Detect which cell encompasses the target text, then output its [x, y] center coordinate. 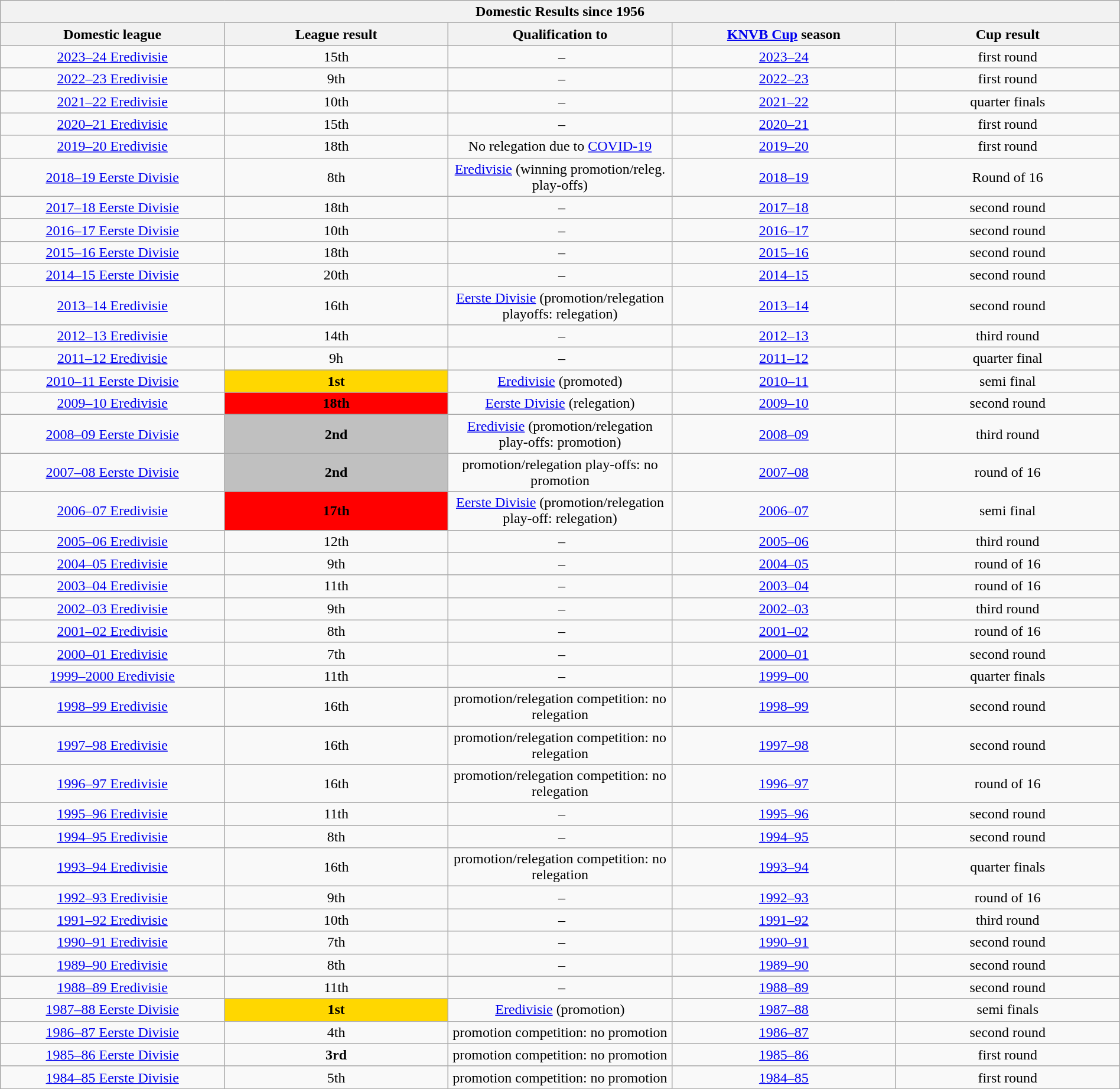
1986–87 [783, 1032]
2016–17 [783, 230]
2005–06 [783, 541]
promotion/relegation play-offs: no promotion [560, 473]
2001–02 Eredivisie [112, 631]
semi finals [1008, 1010]
2023–24 [783, 57]
Domestic league [112, 34]
1992–93 Eredivisie [112, 898]
3rd [337, 1055]
2017–18 [783, 207]
2023–24 Eredivisie [112, 57]
1989–90 Eredivisie [112, 965]
2014–15 [783, 275]
1988–89 [783, 987]
Qualification to [560, 34]
Eredivisie (promotion) [560, 1010]
1988–89 Eredivisie [112, 987]
2015–16 Eerste Divisie [112, 252]
1995–96 [783, 814]
2007–08 [783, 473]
1992–93 [783, 898]
2000–01 Eredivisie [112, 654]
1999–2000 Eredivisie [112, 676]
12th [337, 541]
1993–94 [783, 867]
1987–88 [783, 1010]
2002–03 [783, 609]
Eredivisie (promotion/relegation play-offs: promotion) [560, 434]
1997–98 [783, 745]
League result [337, 34]
1987–88 Eerste Divisie [112, 1010]
2020–21 Eredivisie [112, 124]
1995–96 Eredivisie [112, 814]
2019–20 Eredivisie [112, 147]
2022–23 [783, 79]
17th [337, 511]
2003–04 Eredivisie [112, 586]
quarter final [1008, 359]
2001–02 [783, 631]
2004–05 [783, 564]
2018–19 [783, 177]
2011–12 Eredivisie [112, 359]
5th [337, 1077]
1990–91 [783, 942]
1990–91 Eredivisie [112, 942]
2015–16 [783, 252]
2007–08 Eerste Divisie [112, 473]
2013–14 [783, 305]
1989–90 [783, 965]
14th [337, 336]
1994–95 Eredivisie [112, 837]
2010–11 Eerste Divisie [112, 381]
2003–04 [783, 586]
2005–06 Eredivisie [112, 541]
2009–10 [783, 404]
Eerste Divisie (relegation) [560, 404]
1996–97 [783, 784]
2006–07 [783, 511]
1985–86 [783, 1055]
2012–13 [783, 336]
2021–22 Eredivisie [112, 102]
2004–05 Eredivisie [112, 564]
Cup result [1008, 34]
2019–20 [783, 147]
1984–85 [783, 1077]
1985–86 Eerste Divisie [112, 1055]
Round of 16 [1008, 177]
2014–15 Eerste Divisie [112, 275]
1993–94 Eredivisie [112, 867]
Eredivisie (promoted) [560, 381]
2016–17 Eerste Divisie [112, 230]
Eredivisie (winning promotion/releg. play-offs) [560, 177]
No relegation due to COVID-19 [560, 147]
Domestic Results since 1956 [560, 12]
2020–21 [783, 124]
Eerste Divisie (promotion/relegation play-off: relegation) [560, 511]
1991–92 Eredivisie [112, 920]
1998–99 [783, 707]
1986–87 Eerste Divisie [112, 1032]
4th [337, 1032]
2011–12 [783, 359]
2012–13 Eredivisie [112, 336]
2018–19 Eerste Divisie [112, 177]
2022–23 Eredivisie [112, 79]
2017–18 Eerste Divisie [112, 207]
2013–14 Eredivisie [112, 305]
2008–09 Eerste Divisie [112, 434]
KNVB Cup season [783, 34]
2010–11 [783, 381]
20th [337, 275]
1997–98 Eredivisie [112, 745]
1999–00 [783, 676]
2021–22 [783, 102]
1984–85 Eerste Divisie [112, 1077]
2008–09 [783, 434]
1994–95 [783, 837]
2006–07 Eredivisie [112, 511]
Eerste Divisie (promotion/relegation playoffs: relegation) [560, 305]
9h [337, 359]
1991–92 [783, 920]
2000–01 [783, 654]
2002–03 Eredivisie [112, 609]
2009–10 Eredivisie [112, 404]
1996–97 Eredivisie [112, 784]
1998–99 Eredivisie [112, 707]
